Return (x, y) of the center of cell containing provided text 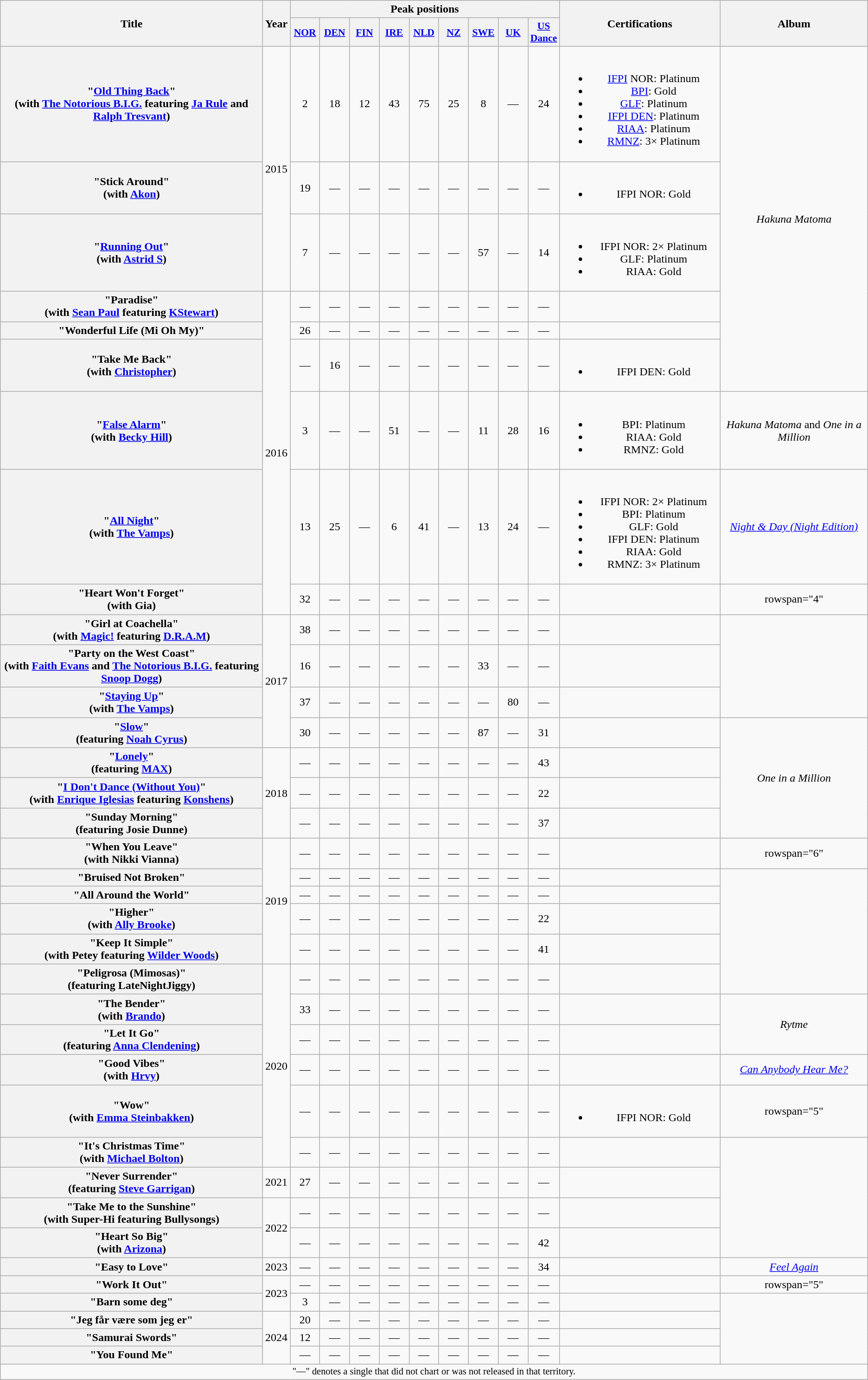
"Peligrosa (Mimosas)" (featuring LateNightJiggy) (132, 979)
USDance (544, 32)
"—" denotes a single that did not chart or was not released in that territory. (434, 1372)
NZ (453, 32)
rowspan="6" (794, 854)
UK (513, 32)
20 (305, 1320)
2021 (276, 1183)
"Girl at Coachella"(with Magic! featuring D.R.A.M) (132, 629)
2022 (276, 1228)
"Wonderful Life (Mi Oh My)" (132, 330)
rowspan="4" (794, 599)
"Samurai Swords" (132, 1337)
"Paradise"(with Sean Paul featuring KStewart) (132, 306)
38 (305, 629)
"Easy to Love" (132, 1267)
"Keep It Simple" (with Petey featuring Wilder Woods) (132, 949)
2019 (276, 901)
"Barn some deg" (132, 1302)
SWE (483, 32)
"False Alarm"(with Becky Hill) (132, 430)
Can Anybody Hear Me? (794, 1070)
IRE (394, 32)
Feel Again (794, 1267)
11 (483, 430)
87 (483, 733)
"Stick Around"(with Akon) (132, 187)
14 (544, 252)
IFPI DEN: Gold (640, 366)
"It's Christmas Time" (with Michael Bolton) (132, 1152)
2024 (276, 1337)
NOR (305, 32)
"Heart So Big" (with Arizona) (132, 1243)
18 (335, 104)
BPI: PlatinumRIAA: GoldRMNZ: Gold (640, 430)
31 (544, 733)
"Old Thing Back"(with The Notorious B.I.G. featuring Ja Rule and Ralph Tresvant) (132, 104)
Peak positions (425, 9)
42 (544, 1243)
"All Night"(with The Vamps) (132, 526)
"When You Leave" (with Nikki Vianna) (132, 854)
"Take Me to the Sunshine" (with Super-Hi featuring Bullysongs) (132, 1213)
IFPI NOR: PlatinumBPI: GoldGLF: PlatinumIFPI DEN: PlatinumRIAA: PlatinumRMNZ: 3× Platinum (640, 104)
"Staying Up"(with The Vamps) (132, 702)
34 (544, 1267)
"Lonely"(featuring MAX) (132, 763)
30 (305, 733)
2015 (276, 169)
2016 (276, 453)
7 (305, 252)
"Jeg får være som jeg er" (132, 1320)
One in a Million (794, 778)
Night & Day (Night Edition) (794, 526)
57 (483, 252)
"Never Surrender" (featuring Steve Garrigan) (132, 1183)
FIN (364, 32)
"Take Me Back"(with Christopher) (132, 366)
"I Don't Dance (Without You)" (with Enrique Iglesias featuring Konshens) (132, 793)
32 (305, 599)
"Wow" (with Emma Steinbakken) (132, 1110)
51 (394, 430)
"Heart Won't Forget"(with Gia) (132, 599)
Certifications (640, 23)
NLD (424, 32)
"Bruised Not Broken" (132, 877)
8 (483, 104)
"Slow"(featuring Noah Cyrus) (132, 733)
19 (305, 187)
Year (276, 23)
2018 (276, 793)
"Let It Go"(featuring Anna Clendening) (132, 1039)
"Work It Out" (132, 1284)
6 (394, 526)
"Party on the West Coast"(with Faith Evans and The Notorious B.I.G. featuring Snoop Dogg) (132, 666)
IFPI NOR: 2× PlatinumBPI: PlatinumGLF: GoldIFPI DEN: PlatinumRIAA: GoldRMNZ: 3× Platinum (640, 526)
"Good Vibes"(with Hrvy) (132, 1070)
Rytme (794, 1024)
28 (513, 430)
27 (305, 1183)
"All Around the World" (132, 895)
2020 (276, 1065)
IFPI NOR: 2× PlatinumGLF: PlatinumRIAA: Gold (640, 252)
"The Bender" (with Brando) (132, 1009)
"Sunday Morning" (featuring Josie Dunne) (132, 823)
Title (132, 23)
26 (305, 330)
80 (513, 702)
"You Found Me" (132, 1355)
Album (794, 23)
2 (305, 104)
2017 (276, 681)
75 (424, 104)
"Higher"(with Ally Brooke) (132, 918)
Hakuna Matoma (794, 219)
DEN (335, 32)
"Running Out"(with Astrid S) (132, 252)
Hakuna Matoma and One in a Million (794, 430)
